Identify which cell holds the provided text, then report its (x, y) central coordinate. 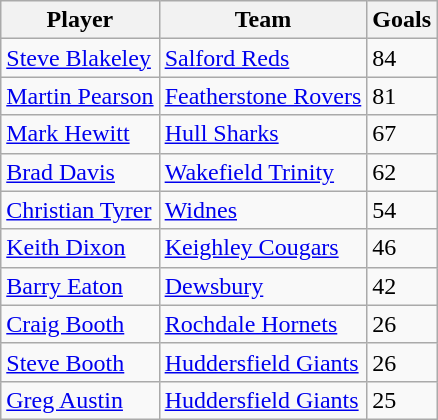
81 (402, 96)
Widnes (263, 210)
Christian Tyrer (80, 210)
Team (263, 20)
Keighley Cougars (263, 248)
46 (402, 248)
Rochdale Hornets (263, 324)
42 (402, 286)
Brad Davis (80, 172)
62 (402, 172)
Steve Blakeley (80, 58)
Goals (402, 20)
Hull Sharks (263, 134)
67 (402, 134)
Craig Booth (80, 324)
Martin Pearson (80, 96)
Mark Hewitt (80, 134)
84 (402, 58)
Wakefield Trinity (263, 172)
Featherstone Rovers (263, 96)
25 (402, 400)
54 (402, 210)
Dewsbury (263, 286)
Steve Booth (80, 362)
Player (80, 20)
Keith Dixon (80, 248)
Barry Eaton (80, 286)
Salford Reds (263, 58)
Greg Austin (80, 400)
